Output the (X, Y) coordinate of the center of the cell containing the given text.  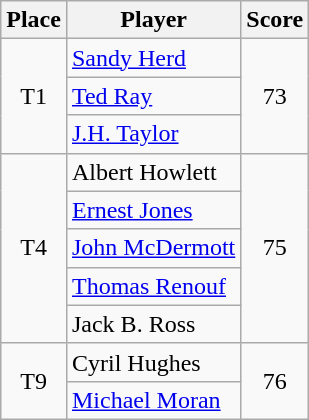
73 (275, 96)
75 (275, 248)
T4 (34, 248)
76 (275, 381)
Sandy Herd (153, 58)
Player (153, 20)
Cyril Hughes (153, 362)
Jack B. Ross (153, 324)
T9 (34, 381)
John McDermott (153, 248)
T1 (34, 96)
Thomas Renouf (153, 286)
Score (275, 20)
Ernest Jones (153, 210)
J.H. Taylor (153, 134)
Ted Ray (153, 96)
Michael Moran (153, 400)
Place (34, 20)
Albert Howlett (153, 172)
